Search for the cell housing the specified text and yield its [X, Y] center coordinate. 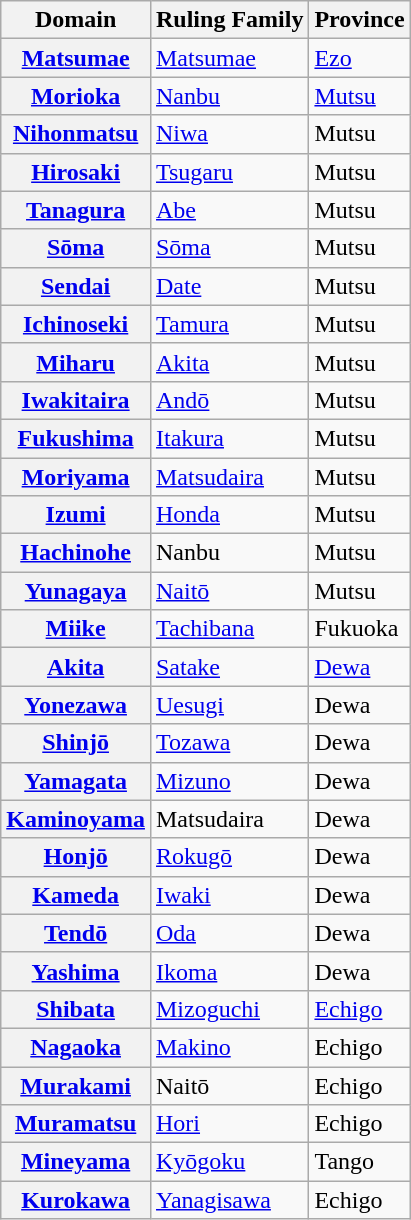
Hirosaki [76, 172]
Tozawa [229, 743]
Yunagaya [76, 591]
Tendō [76, 933]
Date [229, 286]
Makino [229, 1047]
Honda [229, 515]
Mineyama [76, 1162]
Abe [229, 210]
Tsugaru [229, 172]
Morioka [76, 96]
Yamagata [76, 781]
Yonezawa [76, 705]
Izumi [76, 515]
Nagaoka [76, 1047]
Iwakitaira [76, 400]
Yanagisawa [229, 1200]
Ruling Family [229, 20]
Hori [229, 1124]
Uesugi [229, 705]
Moriyama [76, 477]
Ikoma [229, 971]
Tamura [229, 324]
Honjō [76, 857]
Shinjō [76, 743]
Kurokawa [76, 1200]
Hachinohe [76, 553]
Miharu [76, 362]
Fukuoka [360, 629]
Tanagura [76, 210]
Shibata [76, 1009]
Iwaki [229, 895]
Murakami [76, 1085]
Sendai [76, 286]
Fukushima [76, 438]
Satake [229, 667]
Oda [229, 933]
Yashima [76, 971]
Miike [76, 629]
Kameda [76, 895]
Muramatsu [76, 1124]
Domain [76, 20]
Ichinoseki [76, 324]
Andō [229, 400]
Nihonmatsu [76, 134]
Rokugō [229, 857]
Kaminoyama [76, 819]
Province [360, 20]
Kyōgoku [229, 1162]
Mizoguchi [229, 1009]
Itakura [229, 438]
Mizuno [229, 781]
Tachibana [229, 629]
Tango [360, 1162]
Ezo [360, 58]
Niwa [229, 134]
